Locate the cell with the specified text and output its (x, y) center coordinate. 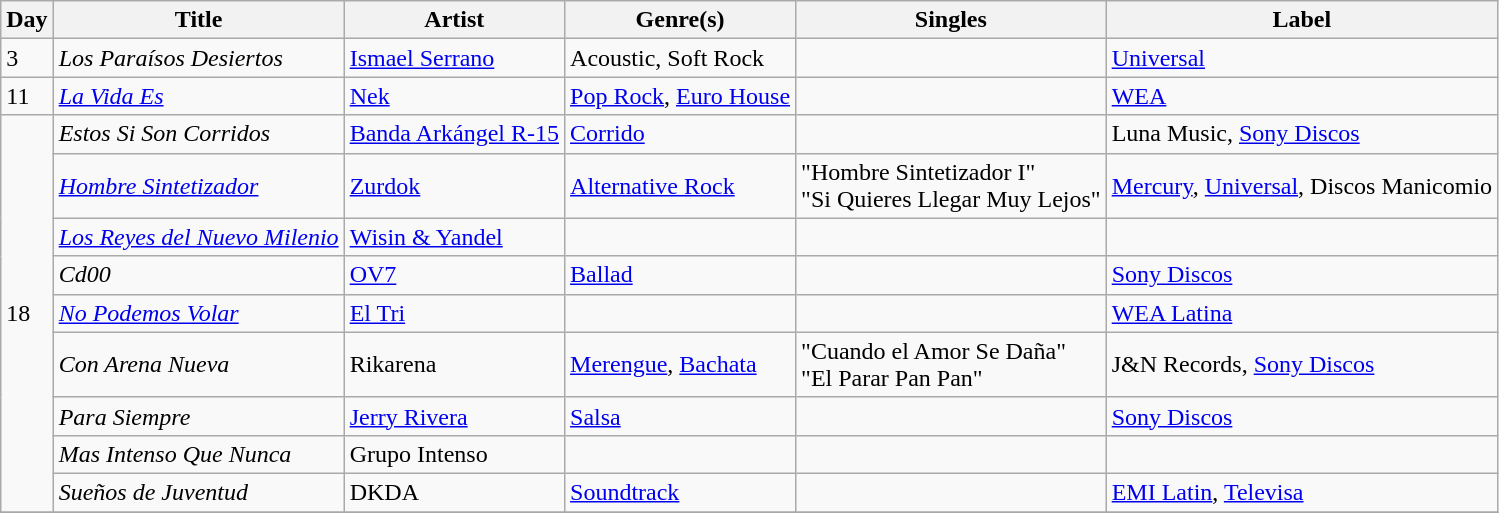
Soundtrack (680, 492)
Label (1302, 20)
Los Reyes del Nuevo Milenio (198, 237)
WEA Latina (1302, 313)
No Podemos Volar (198, 313)
"Hombre Sintetizador I""Si Quieres Llegar Muy Lejos" (952, 186)
La Vida Es (198, 96)
Pop Rock, Euro House (680, 96)
Day (27, 20)
Alternative Rock (680, 186)
Nek (454, 96)
Title (198, 20)
Salsa (680, 416)
Los Paraísos Desiertos (198, 58)
Rikarena (454, 364)
OV7 (454, 275)
Cd00 (198, 275)
Merengue, Bachata (680, 364)
Para Siempre (198, 416)
Mas Intenso Que Nunca (198, 454)
"Cuando el Amor Se Daña""El Parar Pan Pan" (952, 364)
Banda Arkángel R-15 (454, 134)
Ballad (680, 275)
Wisin & Yandel (454, 237)
Grupo Intenso (454, 454)
Genre(s) (680, 20)
Sueños de Juventud (198, 492)
Ismael Serrano (454, 58)
3 (27, 58)
Corrido (680, 134)
18 (27, 314)
Universal (1302, 58)
Zurdok (454, 186)
Hombre Sintetizador (198, 186)
Jerry Rivera (454, 416)
DKDA (454, 492)
Estos Si Son Corridos (198, 134)
Acoustic, Soft Rock (680, 58)
Con Arena Nueva (198, 364)
11 (27, 96)
Mercury, Universal, Discos Manicomio (1302, 186)
El Tri (454, 313)
EMI Latin, Televisa (1302, 492)
Luna Music, Sony Discos (1302, 134)
Singles (952, 20)
WEA (1302, 96)
J&N Records, Sony Discos (1302, 364)
Artist (454, 20)
